Return [x, y] of the center of cell containing provided text 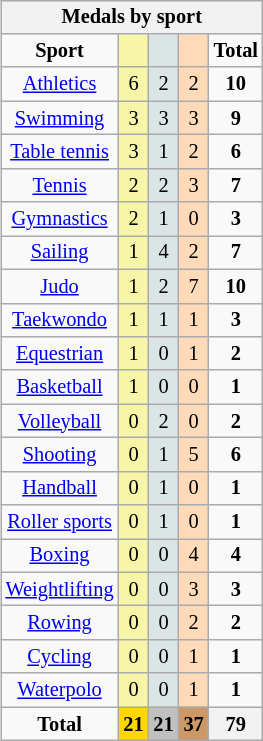
5 [194, 455]
Weightlifting [60, 589]
Judo [60, 286]
Medals by sport [132, 17]
Swimming [60, 118]
Athletics [60, 84]
Sport [60, 51]
Shooting [60, 455]
Taekwondo [60, 320]
Cycling [60, 657]
Boxing [60, 556]
Table tennis [60, 152]
Roller sports [60, 522]
Handball [60, 488]
Basketball [60, 387]
Equestrian [60, 354]
Tennis [60, 185]
Waterpolo [60, 690]
Rowing [60, 623]
Volleyball [60, 421]
79 [236, 724]
Gymnastics [60, 219]
37 [194, 724]
9 [236, 118]
Sailing [60, 253]
